Extract the (x, y) coordinate from the center of the cell holding the provided text.  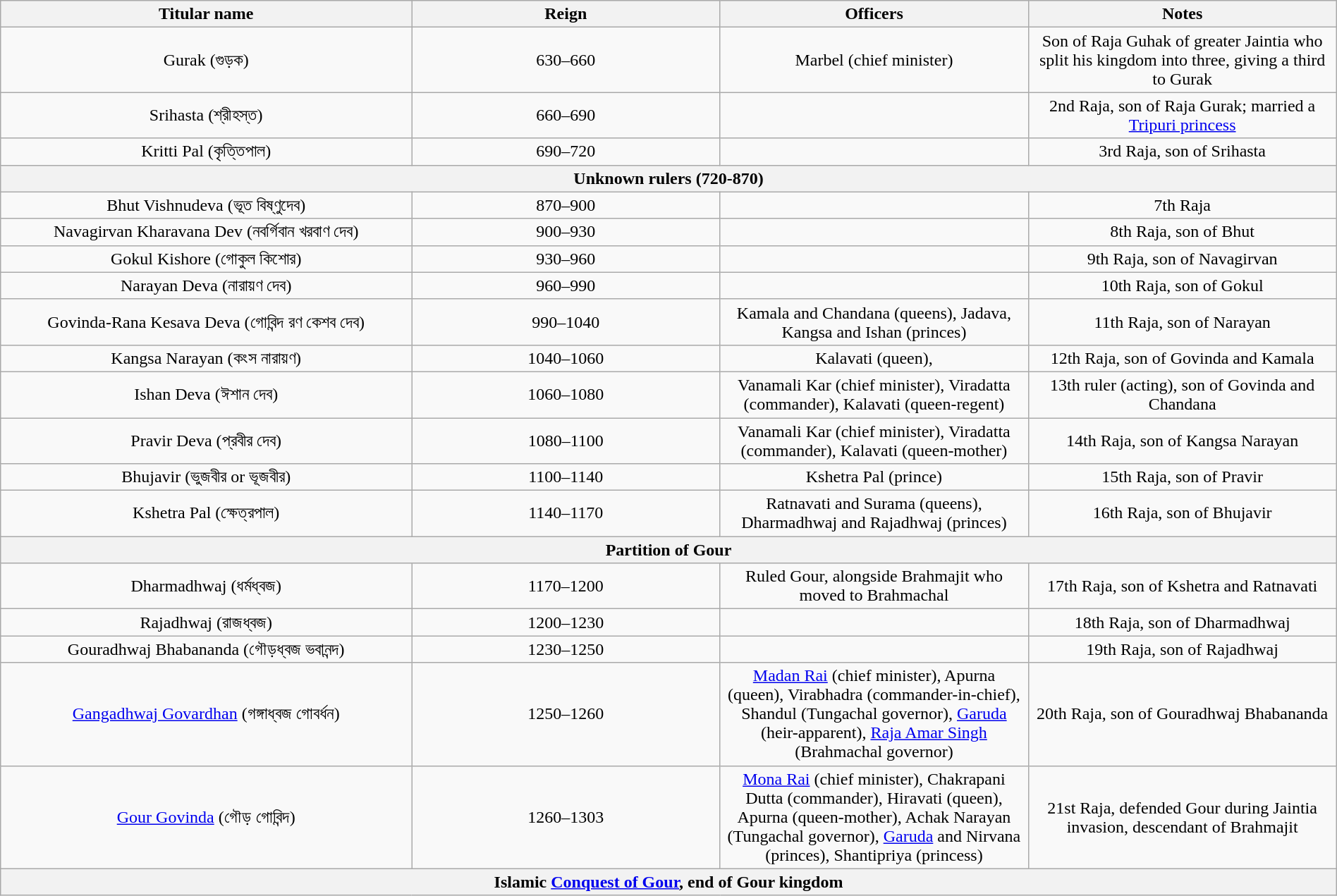
630–660 (566, 60)
Kalavati (queen), (874, 358)
Srihasta (শ্রীহস্ত) (206, 116)
8th Raja, son of Bhut (1182, 232)
1260–1303 (566, 817)
Vanamali Kar (chief minister), Viradatta (commander), Kalavati (queen-mother) (874, 440)
1060–1080 (566, 395)
Reign (566, 14)
1140–1170 (566, 513)
Unknown rulers (720-870) (668, 178)
Kshetra Pal (prince) (874, 477)
1250–1260 (566, 714)
Gokul Kishore (গোকুল কিশোর) (206, 259)
Ishan Deva (ঈশান দেব) (206, 395)
690–720 (566, 152)
Son of Raja Guhak of greater Jaintia who split his kingdom into three, giving a third to Gurak (1182, 60)
Kamala and Chandana (queens), Jadava, Kangsa and Ishan (princes) (874, 321)
Navagirvan Kharavana Dev (নবর্গিবান খরবাণ দেব) (206, 232)
Bhujavir (ভুজবীর or ভূজবীর) (206, 477)
Pravir Deva (প্রবীর দেব) (206, 440)
Kritti Pal (কৃত্তিপাল) (206, 152)
Bhut Vishnudeva (ভূত বিষ্ণুদেব) (206, 205)
Rajadhwaj (রাজধ্বজ) (206, 622)
Narayan Deva (নারায়ণ দেব) (206, 286)
11th Raja, son of Narayan (1182, 321)
18th Raja, son of Dharmadhwaj (1182, 622)
1230–1250 (566, 649)
870–900 (566, 205)
17th Raja, son of Kshetra and Ratnavati (1182, 587)
Kshetra Pal (ক্ষেত্রপাল) (206, 513)
2nd Raja, son of Raja Gurak; married a Tripuri princess (1182, 116)
15th Raja, son of Pravir (1182, 477)
Gurak (গুড়ক) (206, 60)
14th Raja, son of Kangsa Narayan (1182, 440)
21st Raja, defended Gour during Jaintia invasion, descendant of Brahmajit (1182, 817)
1100–1140 (566, 477)
Kangsa Narayan (কংস নারায়ণ) (206, 358)
3rd Raja, son of Srihasta (1182, 152)
Gour Govinda (গৌড় গোবিন্দ) (206, 817)
Ruled Gour, alongside Brahmajit who moved to Brahmachal (874, 587)
20th Raja, son of Gouradhwaj Bhabananda (1182, 714)
10th Raja, son of Gokul (1182, 286)
930–960 (566, 259)
16th Raja, son of Bhujavir (1182, 513)
1170–1200 (566, 587)
Gangadhwaj Govardhan (গঙ্গাধ্বজ গোবর্ধন) (206, 714)
7th Raja (1182, 205)
12th Raja, son of Govinda and Kamala (1182, 358)
Islamic Conquest of Gour, end of Gour kingdom (668, 882)
Notes (1182, 14)
Partition of Gour (668, 550)
Officers (874, 14)
Marbel (chief minister) (874, 60)
960–990 (566, 286)
Titular name (206, 14)
1040–1060 (566, 358)
Dharmadhwaj (ধর্মধ্বজ) (206, 587)
19th Raja, son of Rajadhwaj (1182, 649)
Gouradhwaj Bhabananda (গৌড়ধ্বজ ভবানন্দ) (206, 649)
1200–1230 (566, 622)
660–690 (566, 116)
9th Raja, son of Navagirvan (1182, 259)
900–930 (566, 232)
Vanamali Kar (chief minister), Viradatta (commander), Kalavati (queen-regent) (874, 395)
Ratnavati and Surama (queens), Dharmadhwaj and Rajadhwaj (princes) (874, 513)
990–1040 (566, 321)
Govinda-Rana Kesava Deva (গোবিন্দ রণ কেশব দেব) (206, 321)
13th ruler (acting), son of Govinda and Chandana (1182, 395)
1080–1100 (566, 440)
